Identify which cell holds the provided text, then report its (X, Y) central coordinate. 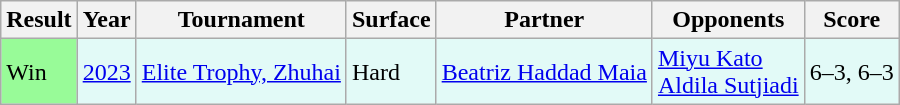
6–3, 6–3 (852, 72)
Surface (391, 20)
Score (852, 20)
Hard (391, 72)
Elite Trophy, Zhuhai (241, 72)
Win (39, 72)
Miyu Kato Aldila Sutjiadi (728, 72)
Year (106, 20)
Partner (544, 20)
Result (39, 20)
Opponents (728, 20)
Tournament (241, 20)
2023 (106, 72)
Beatriz Haddad Maia (544, 72)
